Capture the cell that displays the provided text and extract its (X, Y) central coordinate. 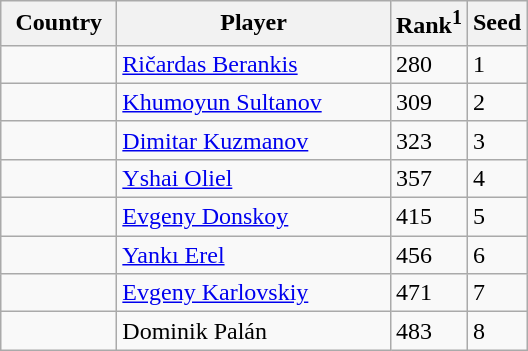
Dominik Palán (254, 331)
5 (496, 217)
Evgeny Donskoy (254, 217)
Ričardas Berankis (254, 64)
Rank1 (428, 24)
415 (428, 217)
6 (496, 255)
280 (428, 64)
323 (428, 140)
1 (496, 64)
4 (496, 178)
357 (428, 178)
Seed (496, 24)
3 (496, 140)
309 (428, 102)
Yankı Erel (254, 255)
7 (496, 293)
471 (428, 293)
483 (428, 331)
Dimitar Kuzmanov (254, 140)
Khumoyun Sultanov (254, 102)
Player (254, 24)
8 (496, 331)
Country (59, 24)
Evgeny Karlovskiy (254, 293)
456 (428, 255)
Yshai Oliel (254, 178)
2 (496, 102)
